Determine the (X, Y) coordinate at the center of the cell enclosing the given text.  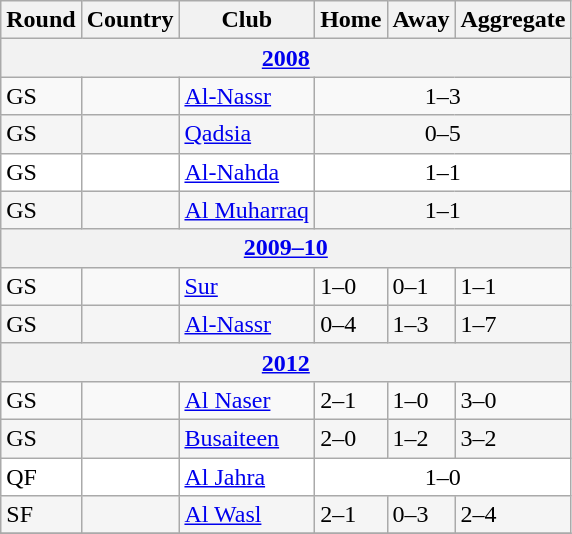
0–5 (443, 134)
0–3 (421, 515)
Al Muharraq (247, 210)
2009–10 (286, 248)
Aggregate (513, 20)
0–4 (351, 324)
QF (41, 477)
0–1 (421, 286)
Sur (247, 286)
Club (247, 20)
2–0 (351, 438)
Home (351, 20)
SF (41, 515)
3–0 (513, 400)
3–2 (513, 438)
1–2 (421, 438)
Busaiteen (247, 438)
Al Wasl (247, 515)
Round (41, 20)
Al Naser (247, 400)
Al-Nahda (247, 172)
2008 (286, 58)
1–7 (513, 324)
2012 (286, 362)
Country (130, 20)
Qadsia (247, 134)
2–4 (513, 515)
Away (421, 20)
Al Jahra (247, 477)
